Identify which cell holds the provided text, then report its (X, Y) central coordinate. 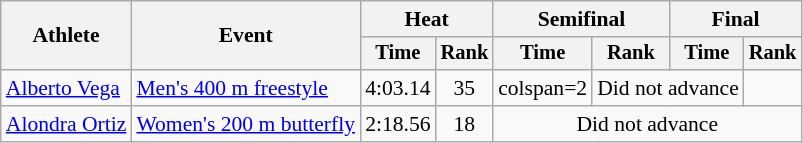
Final (736, 19)
Alberto Vega (66, 88)
Women's 200 m butterfly (246, 124)
2:18.56 (398, 124)
35 (465, 88)
Semifinal (582, 19)
Athlete (66, 36)
Event (246, 36)
4:03.14 (398, 88)
18 (465, 124)
colspan=2 (542, 88)
Alondra Ortiz (66, 124)
Heat (426, 19)
Men's 400 m freestyle (246, 88)
